Output the [x, y] coordinate of the center of the cell containing the given text.  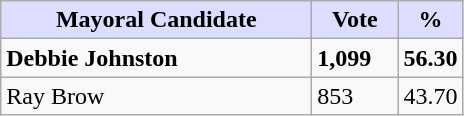
% [430, 20]
Vote [355, 20]
43.70 [430, 96]
853 [355, 96]
Debbie Johnston [156, 58]
1,099 [355, 58]
Ray Brow [156, 96]
56.30 [430, 58]
Mayoral Candidate [156, 20]
